Output the [x, y] coordinate of the center of the cell containing the given text.  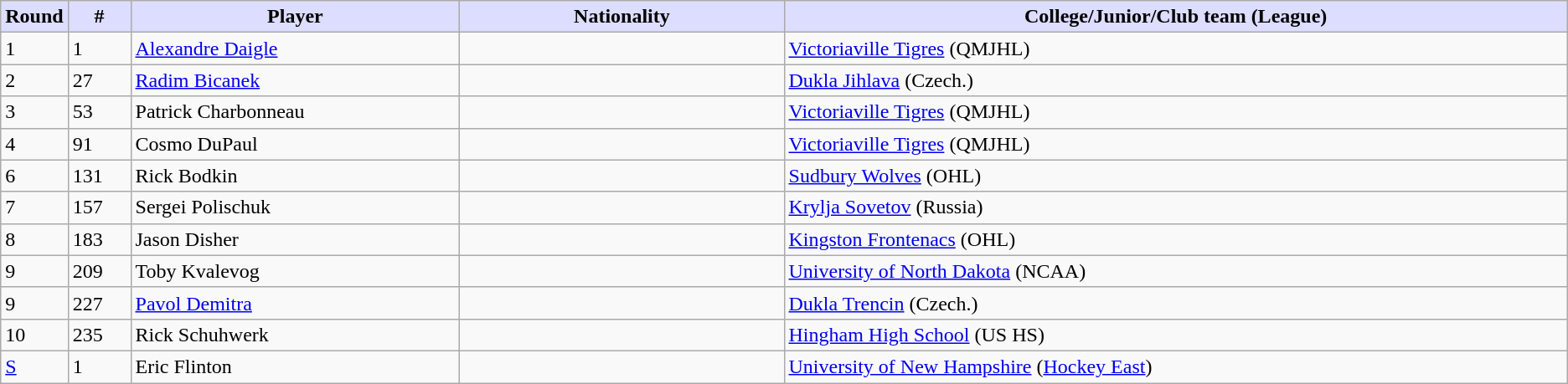
227 [99, 303]
Rick Schuhwerk [295, 335]
183 [99, 239]
Rick Bodkin [295, 176]
Sergei Polischuk [295, 207]
6 [34, 176]
Toby Kvalevog [295, 271]
209 [99, 271]
S [34, 366]
27 [99, 80]
157 [99, 207]
Patrick Charbonneau [295, 112]
2 [34, 80]
Sudbury Wolves (OHL) [1176, 176]
3 [34, 112]
Radim Bicanek [295, 80]
8 [34, 239]
University of North Dakota (NCAA) [1176, 271]
131 [99, 176]
Round [34, 17]
91 [99, 144]
Nationality [622, 17]
College/Junior/Club team (League) [1176, 17]
Pavol Demitra [295, 303]
Kingston Frontenacs (OHL) [1176, 239]
Eric Flinton [295, 366]
235 [99, 335]
# [99, 17]
10 [34, 335]
Cosmo DuPaul [295, 144]
Dukla Trencin (Czech.) [1176, 303]
4 [34, 144]
Dukla Jihlava (Czech.) [1176, 80]
Alexandre Daigle [295, 49]
Player [295, 17]
Hingham High School (US HS) [1176, 335]
University of New Hampshire (Hockey East) [1176, 366]
Krylja Sovetov (Russia) [1176, 207]
53 [99, 112]
7 [34, 207]
Jason Disher [295, 239]
